Return (x, y) of the center of cell containing provided text 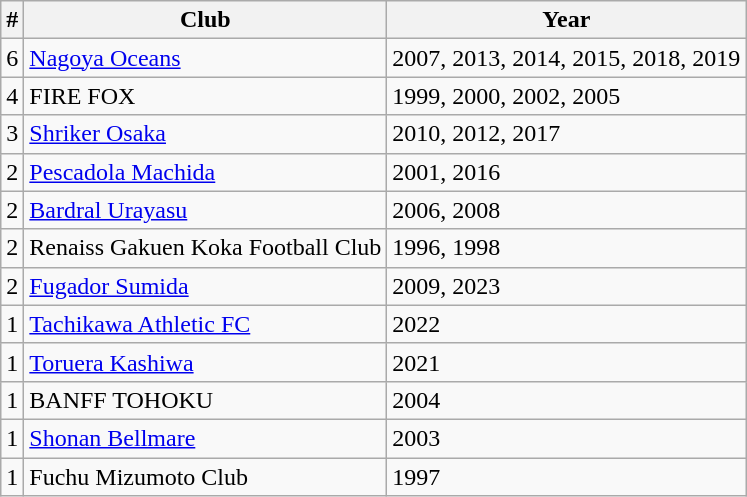
Tachikawa Athletic FC (206, 324)
Fugador Sumida (206, 286)
2010, 2012, 2017 (566, 134)
6 (12, 58)
2004 (566, 400)
2006, 2008 (566, 210)
1996, 1998 (566, 248)
1997 (566, 477)
# (12, 20)
2001, 2016 (566, 172)
FIRE FOX (206, 96)
2009, 2023 (566, 286)
2022 (566, 324)
Renaiss Gakuen Koka Football Club (206, 248)
3 (12, 134)
Bardral Urayasu (206, 210)
Year (566, 20)
4 (12, 96)
BANFF TOHOKU (206, 400)
2007, 2013, 2014, 2015, 2018, 2019 (566, 58)
Nagoya Oceans (206, 58)
2021 (566, 362)
Pescadola Machida (206, 172)
Fuchu Mizumoto Club (206, 477)
Club (206, 20)
Toruera Kashiwa (206, 362)
Shonan Bellmare (206, 438)
1999, 2000, 2002, 2005 (566, 96)
Shriker Osaka (206, 134)
2003 (566, 438)
